Extract the (X, Y) coordinate from the center of the cell holding the provided text.  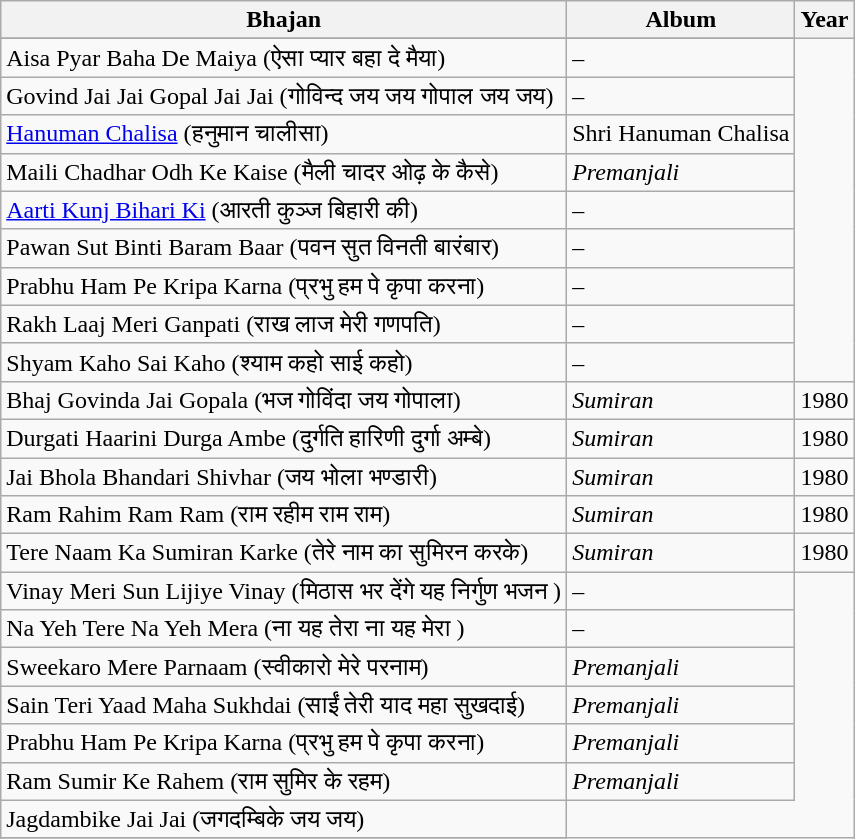
Jai Bhola Bhandari Shivhar (जय भोला भण्डारी) (284, 477)
Shri Hanuman Chalisa (681, 134)
Bhaj Govinda Jai Gopala (भज गोविंदा जय गोपाला) (284, 400)
Shyam Kaho Sai Kaho (श्याम कहो साई कहो) (284, 362)
Hanuman Chalisa (हनुमान चालीसा) (284, 134)
Durgati Haarini Durga Ambe (दुर्गति हारिणी दुर्गा अम्बे) (284, 438)
Aisa Pyar Baha De Maiya (ऐसा प्यार बहा दे मैया) (284, 58)
Na Yeh Tere Na Yeh Mera (ना यह तेरा ना यह मेरा ) (284, 629)
Ram Sumir Ke Rahem (राम सुमिर के रहम) (284, 781)
Sweekaro Mere Parnaam (स्वीकारो मेरे परनाम) (284, 667)
Sain Teri Yaad Maha Sukhdai (साईं तेरी याद महा सुखदाई) (284, 705)
Year (824, 20)
Tere Naam Ka Sumiran Karke (तेरे नाम का सुमिरन करके) (284, 553)
Jagdambike Jai Jai (जगदम्बिके जय जय) (284, 819)
Pawan Sut Binti Baram Baar (पवन सुत विनती बारंबार) (284, 248)
Govind Jai Jai Gopal Jai Jai (गोविन्द जय जय गोपाल जय जय) (284, 96)
Album (681, 20)
Maili Chadhar Odh Ke Kaise (मैली चादर ओढ़ के कैसे) (284, 172)
Aarti Kunj Bihari Ki (आरती कुञ्ज बिहारी की) (284, 210)
Rakh Laaj Meri Ganpati (राख लाज मेरी गणपति) (284, 324)
Ram Rahim Ram Ram (राम रहीम राम राम) (284, 515)
Bhajan (284, 20)
Vinay Meri Sun Lijiye Vinay (मिठास भर देंगे यह निर्गुण भजन ) (284, 591)
